Locate the cell with the specified text and output its [x, y] center coordinate. 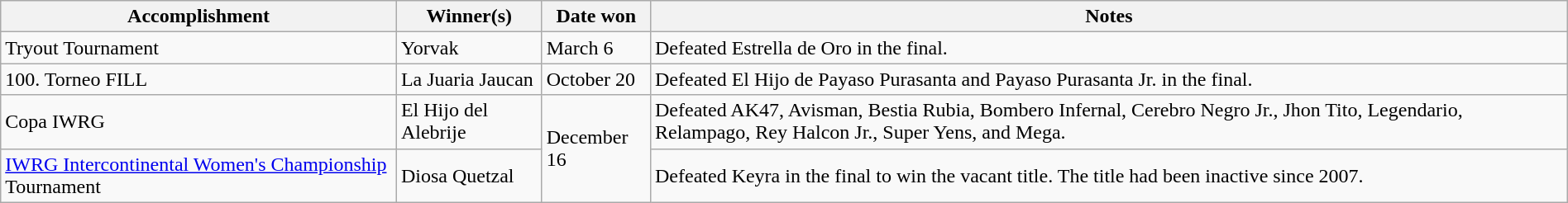
March 6 [595, 48]
Defeated Estrella de Oro in the final. [1108, 48]
Defeated Keyra in the final to win the vacant title. The title had been inactive since 2007. [1108, 175]
October 20 [595, 79]
Winner(s) [469, 17]
Diosa Quetzal [469, 175]
Accomplishment [198, 17]
Tryout Tournament [198, 48]
Notes [1108, 17]
December 16 [595, 149]
Date won [595, 17]
Defeated AK47, Avisman, Bestia Rubia, Bombero Infernal, Cerebro Negro Jr., Jhon Tito, Legendario, Relampago, Rey Halcon Jr., Super Yens, and Mega. [1108, 122]
La Juaria Jaucan [469, 79]
Copa IWRG [198, 122]
El Hijo del Alebrije [469, 122]
Yorvak [469, 48]
100. Torneo FILL [198, 79]
IWRG Intercontinental Women's Championship Tournament [198, 175]
Defeated El Hijo de Payaso Purasanta and Payaso Purasanta Jr. in the final. [1108, 79]
